Output the (x, y) coordinate of the center of the cell containing the given text.  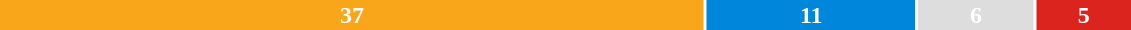
6 (976, 15)
5 (1084, 15)
11 (812, 15)
37 (352, 15)
